Provide the (X, Y) coordinate of the cell's center where the given text is located.  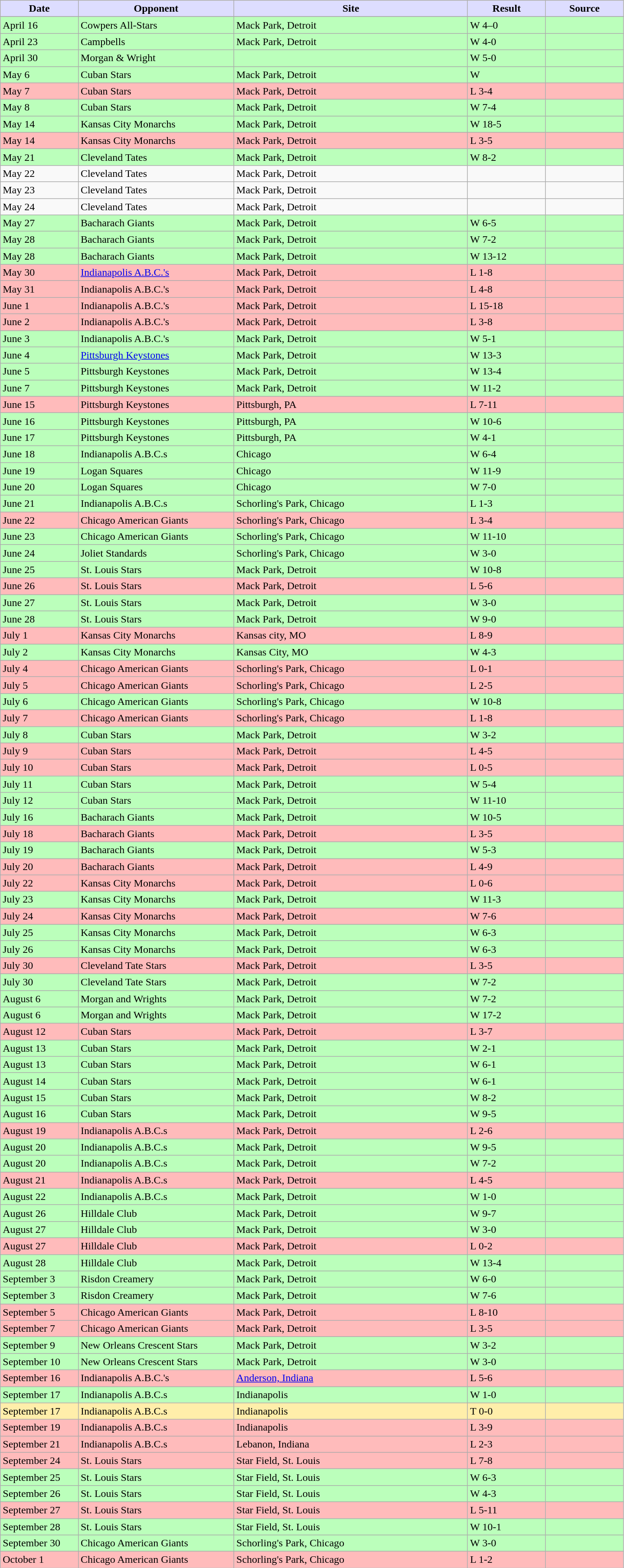
L 5-11 (506, 1510)
W (506, 75)
L 0-6 (506, 883)
L 2-5 (506, 685)
W 4-1 (506, 437)
W 11-3 (506, 900)
July 1 (39, 636)
W 6-0 (506, 1279)
August 15 (39, 1098)
July 26 (39, 949)
June 26 (39, 586)
W 7-0 (506, 487)
August 14 (39, 1081)
July 8 (39, 735)
October 1 (39, 1560)
June 20 (39, 487)
June 28 (39, 619)
June 19 (39, 470)
L 1-3 (506, 504)
June 4 (39, 355)
September 28 (39, 1526)
June 15 (39, 404)
June 25 (39, 570)
July 25 (39, 932)
W 10-1 (506, 1526)
July 19 (39, 850)
July 2 (39, 652)
L 7-11 (506, 404)
Joliet Standards (156, 553)
June 21 (39, 504)
September 9 (39, 1345)
July 22 (39, 883)
June 2 (39, 322)
September 26 (39, 1493)
Morgan & Wright (156, 58)
September 21 (39, 1444)
June 3 (39, 339)
W 4-0 (506, 42)
July 16 (39, 817)
June 27 (39, 603)
W 10-5 (506, 817)
May 8 (39, 108)
W 9-0 (506, 619)
August 21 (39, 1180)
July 24 (39, 916)
L 2-6 (506, 1131)
September 16 (39, 1378)
L 8-9 (506, 636)
Lebanon, Indiana (351, 1444)
June 5 (39, 372)
June 22 (39, 520)
L 8-10 (506, 1312)
W 13-12 (506, 256)
Kansas city, MO (351, 636)
July 12 (39, 801)
July 9 (39, 751)
May 31 (39, 289)
June 17 (39, 437)
L 4-8 (506, 289)
July 10 (39, 768)
W 17-2 (506, 1015)
May 22 (39, 173)
August 26 (39, 1213)
W 9-7 (506, 1213)
September 25 (39, 1477)
July 4 (39, 668)
August 22 (39, 1196)
Site (351, 9)
W 11-9 (506, 470)
Date (39, 9)
July 6 (39, 701)
L 4-9 (506, 867)
June 23 (39, 537)
May 27 (39, 223)
W 6-5 (506, 223)
Result (506, 9)
June 24 (39, 553)
May 21 (39, 157)
July 20 (39, 867)
July 5 (39, 685)
W 2-1 (506, 1048)
T 0-0 (506, 1411)
Campbells (156, 42)
L 0-5 (506, 768)
April 16 (39, 25)
May 30 (39, 273)
May 6 (39, 75)
L 1-2 (506, 1560)
L 3-9 (506, 1428)
June 1 (39, 306)
W 10-6 (506, 421)
August 19 (39, 1131)
Kansas City, MO (351, 652)
August 16 (39, 1114)
June 18 (39, 454)
Anderson, Indiana (351, 1378)
August 12 (39, 1032)
July 18 (39, 834)
August 28 (39, 1263)
April 30 (39, 58)
Opponent (156, 9)
May 7 (39, 91)
L 15-18 (506, 306)
W 5-3 (506, 850)
W 5-0 (506, 58)
W 5-4 (506, 784)
W 18-5 (506, 124)
April 23 (39, 42)
W 11-2 (506, 388)
September 27 (39, 1510)
September 19 (39, 1428)
Cowpers All-Stars (156, 25)
L 0-1 (506, 668)
June 7 (39, 388)
September 10 (39, 1362)
L 3-7 (506, 1032)
May 23 (39, 190)
June 16 (39, 421)
W 5-1 (506, 339)
L 0-2 (506, 1246)
September 30 (39, 1543)
Source (585, 9)
May 24 (39, 207)
September 24 (39, 1460)
W 4–0 (506, 25)
L 7-8 (506, 1460)
L 3-8 (506, 322)
W 7-4 (506, 108)
L 2-3 (506, 1444)
W 13-3 (506, 355)
September 5 (39, 1312)
July 23 (39, 900)
September 7 (39, 1329)
July 7 (39, 718)
W 6-4 (506, 454)
July 11 (39, 784)
